Output the (X, Y) coordinate of the center of the cell containing the given text.  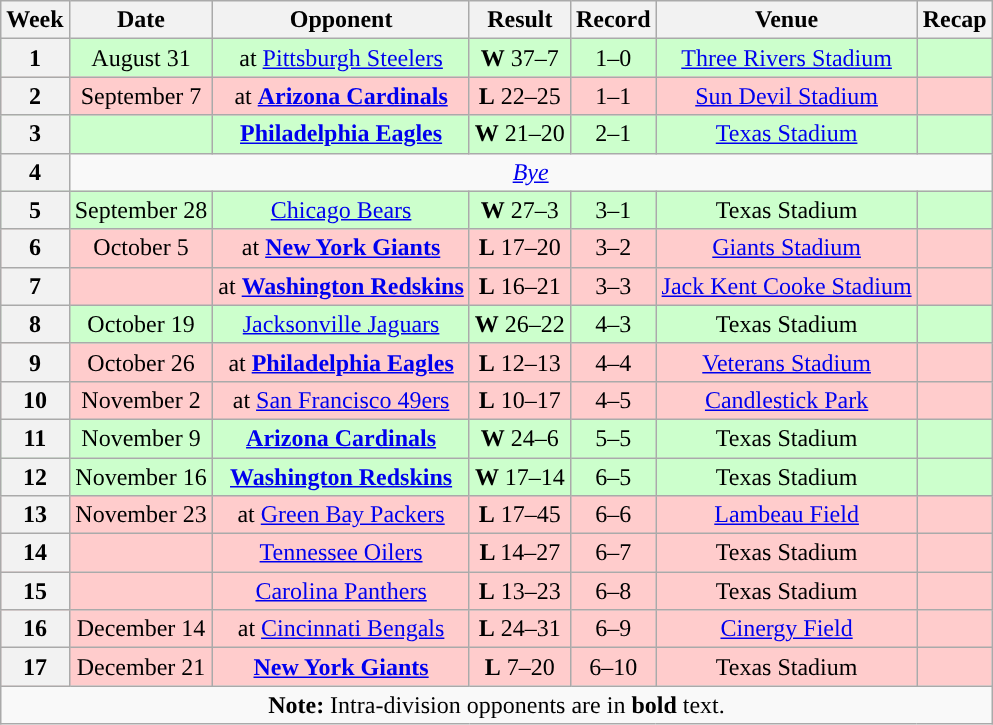
6–8 (613, 591)
6–9 (613, 629)
December 14 (141, 629)
15 (35, 591)
November 9 (141, 438)
6–5 (613, 477)
1 (35, 58)
6–7 (613, 553)
August 31 (141, 58)
16 (35, 629)
at Arizona Cardinals (341, 96)
3–1 (613, 210)
5 (35, 210)
4 (35, 172)
Veterans Stadium (786, 362)
Opponent (341, 20)
at New York Giants (341, 248)
December 21 (141, 667)
Week (35, 20)
4–5 (613, 400)
Record (613, 20)
W 17–14 (520, 477)
2 (35, 96)
L 7–20 (520, 667)
Chicago Bears (341, 210)
10 (35, 400)
New York Giants (341, 667)
L 22–25 (520, 96)
W 26–22 (520, 324)
W 27–3 (520, 210)
6–10 (613, 667)
L 24–31 (520, 629)
6 (35, 248)
L 14–27 (520, 553)
at San Francisco 49ers (341, 400)
6–6 (613, 515)
4–3 (613, 324)
1–0 (613, 58)
13 (35, 515)
October 26 (141, 362)
3–3 (613, 286)
Three Rivers Stadium (786, 58)
4–4 (613, 362)
at Pittsburgh Steelers (341, 58)
Candlestick Park (786, 400)
L 17–20 (520, 248)
Recap (954, 20)
Jacksonville Jaguars (341, 324)
Washington Redskins (341, 477)
Sun Devil Stadium (786, 96)
9 (35, 362)
8 (35, 324)
L 12–13 (520, 362)
Note: Intra-division opponents are in bold text. (496, 705)
October 5 (141, 248)
November 2 (141, 400)
W 21–20 (520, 134)
Lambeau Field (786, 515)
L 13–23 (520, 591)
3 (35, 134)
Cinergy Field (786, 629)
Jack Kent Cooke Stadium (786, 286)
L 10–17 (520, 400)
Arizona Cardinals (341, 438)
11 (35, 438)
September 7 (141, 96)
at Cincinnati Bengals (341, 629)
Result (520, 20)
September 28 (141, 210)
Bye (530, 172)
Venue (786, 20)
November 23 (141, 515)
L 17–45 (520, 515)
Giants Stadium (786, 248)
1–1 (613, 96)
November 16 (141, 477)
Date (141, 20)
at Philadelphia Eagles (341, 362)
Tennessee Oilers (341, 553)
at Green Bay Packers (341, 515)
at Washington Redskins (341, 286)
5–5 (613, 438)
W 24–6 (520, 438)
17 (35, 667)
7 (35, 286)
2–1 (613, 134)
October 19 (141, 324)
L 16–21 (520, 286)
W 37–7 (520, 58)
Carolina Panthers (341, 591)
14 (35, 553)
Philadelphia Eagles (341, 134)
3–2 (613, 248)
12 (35, 477)
